Provide the (X, Y) coordinate of the cell's center where the given text is located.  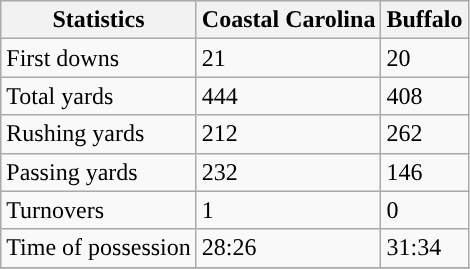
0 (424, 210)
20 (424, 58)
Buffalo (424, 20)
146 (424, 172)
212 (288, 134)
444 (288, 96)
Rushing yards (99, 134)
28:26 (288, 248)
232 (288, 172)
Passing yards (99, 172)
Total yards (99, 96)
Statistics (99, 20)
31:34 (424, 248)
Time of possession (99, 248)
First downs (99, 58)
21 (288, 58)
408 (424, 96)
Coastal Carolina (288, 20)
Turnovers (99, 210)
1 (288, 210)
262 (424, 134)
